Determine the [x, y] coordinate at the center of the cell enclosing the given text.  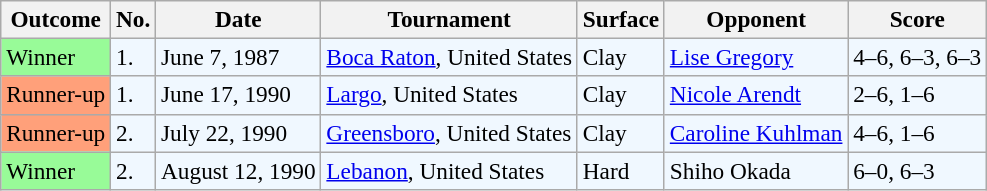
August 12, 1990 [238, 170]
2–6, 1–6 [918, 95]
6–0, 6–3 [918, 170]
Lise Gregory [756, 57]
Boca Raton, United States [449, 57]
Shiho Okada [756, 170]
Tournament [449, 19]
Nicole Arendt [756, 95]
July 22, 1990 [238, 133]
Lebanon, United States [449, 170]
Opponent [756, 19]
Largo, United States [449, 95]
Greensboro, United States [449, 133]
Date [238, 19]
Caroline Kuhlman [756, 133]
Surface [620, 19]
June 7, 1987 [238, 57]
4–6, 6–3, 6–3 [918, 57]
4–6, 1–6 [918, 133]
No. [134, 19]
Hard [620, 170]
June 17, 1990 [238, 95]
Score [918, 19]
Outcome [56, 19]
